Return [X, Y] of the center of cell containing provided text 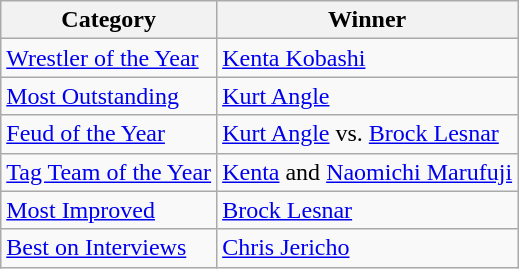
Winner [368, 20]
Kurt Angle vs. Brock Lesnar [368, 134]
Kenta and Naomichi Marufuji [368, 172]
Feud of the Year [109, 134]
Tag Team of the Year [109, 172]
Kurt Angle [368, 96]
Wrestler of the Year [109, 58]
Most Improved [109, 210]
Category [109, 20]
Kenta Kobashi [368, 58]
Most Outstanding [109, 96]
Best on Interviews [109, 248]
Brock Lesnar [368, 210]
Chris Jericho [368, 248]
